Find where the given text appears and provide that cell's center as (x, y) coordinate. 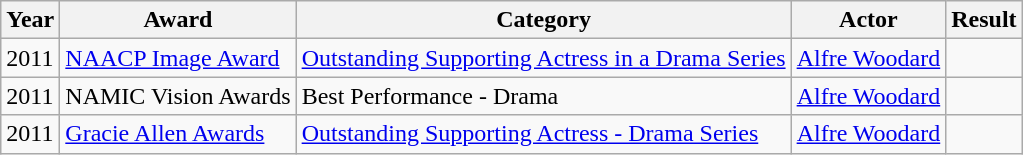
Result (984, 20)
Outstanding Supporting Actress - Drama Series (544, 134)
NAACP Image Award (178, 58)
Award (178, 20)
Outstanding Supporting Actress in a Drama Series (544, 58)
Actor (868, 20)
NAMIC Vision Awards (178, 96)
Best Performance - Drama (544, 96)
Year (30, 20)
Gracie Allen Awards (178, 134)
Category (544, 20)
